Identify which cell holds the provided text, then report its (x, y) central coordinate. 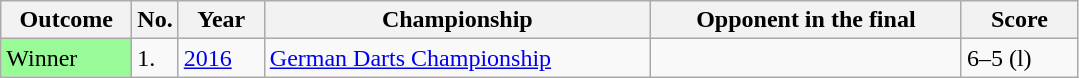
No. (155, 20)
2016 (221, 58)
Year (221, 20)
Opponent in the final (806, 20)
6–5 (l) (1019, 58)
1. (155, 58)
Outcome (66, 20)
German Darts Championship (457, 58)
Winner (66, 58)
Score (1019, 20)
Championship (457, 20)
